Search for the cell housing the specified text and yield its [X, Y] center coordinate. 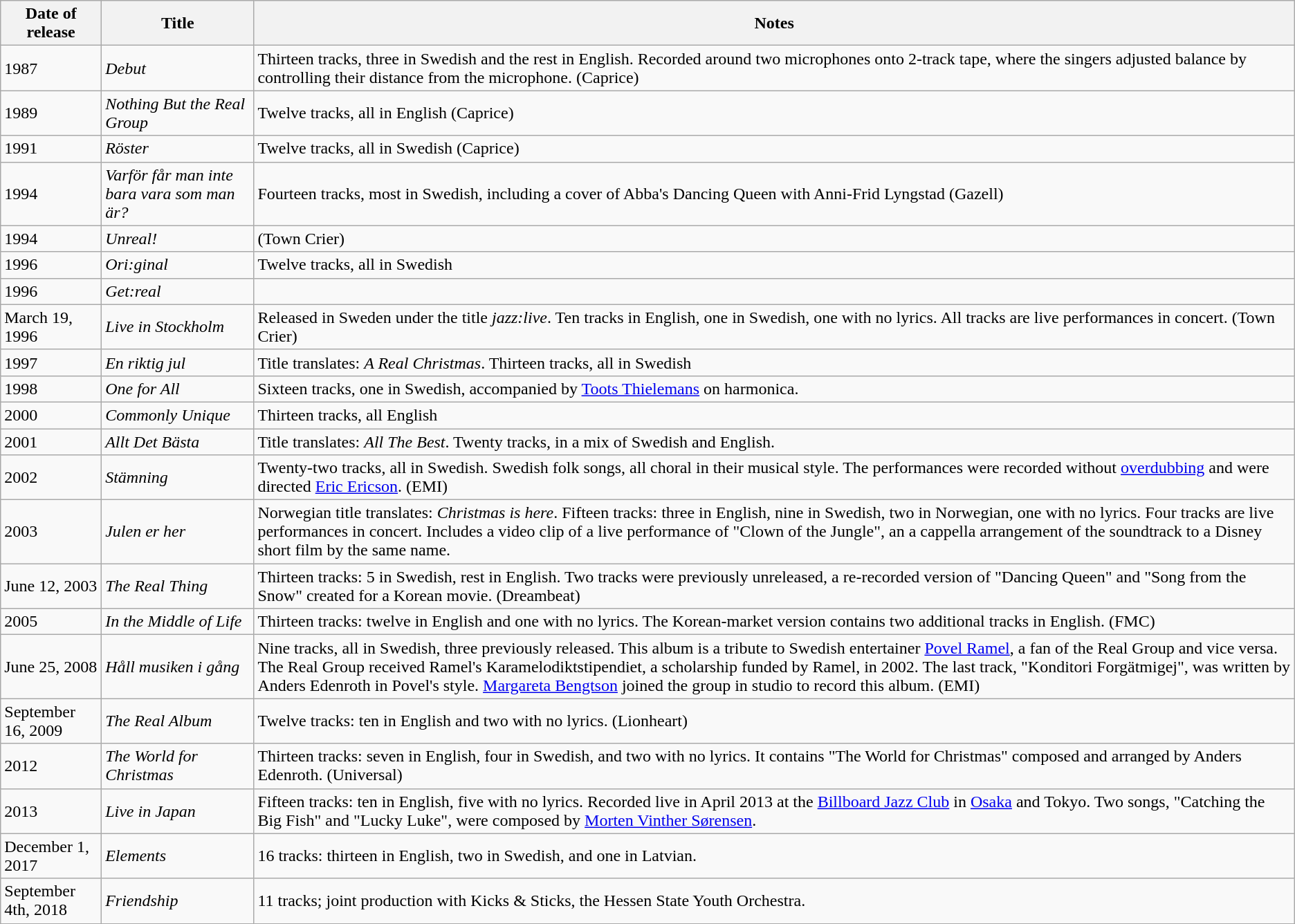
Live in Japan [178, 811]
One for All [178, 389]
Twelve tracks, all in Swedish (Caprice) [774, 149]
The Real Album [178, 721]
11 tracks; joint production with Kicks & Sticks, the Hessen State Youth Orchestra. [774, 900]
2012 [51, 766]
June 12, 2003 [51, 586]
2002 [51, 477]
2001 [51, 442]
Debut [178, 68]
Varför får man inte bara vara som man är? [178, 194]
Stämning [178, 477]
Nothing But the Real Group [178, 113]
En riktig jul [178, 362]
In the Middle of Life [178, 622]
September 4th, 2018 [51, 900]
Unreal! [178, 239]
Title translates: A Real Christmas. Thirteen tracks, all in Swedish [774, 362]
Ori:ginal [178, 265]
The Real Thing [178, 586]
1991 [51, 149]
Notes [774, 24]
1997 [51, 362]
The World for Christmas [178, 766]
Get:real [178, 291]
Elements [178, 856]
Twelve tracks, all in English (Caprice) [774, 113]
Live in Stockholm [178, 326]
June 25, 2008 [51, 667]
2013 [51, 811]
1987 [51, 68]
Thirteen tracks, all English [774, 415]
March 19, 1996 [51, 326]
Julen er her [178, 532]
2003 [51, 532]
Title translates: All The Best. Twenty tracks, in a mix of Swedish and English. [774, 442]
Håll musiken i gång [178, 667]
Friendship [178, 900]
Röster [178, 149]
Thirteen tracks: twelve in English and one with no lyrics. The Korean-market version contains two additional tracks in English. (FMC) [774, 622]
Sixteen tracks, one in Swedish, accompanied by Toots Thielemans on harmonica. [774, 389]
2005 [51, 622]
1998 [51, 389]
16 tracks: thirteen in English, two in Swedish, and one in Latvian. [774, 856]
Twelve tracks: ten in English and two with no lyrics. (Lionheart) [774, 721]
2000 [51, 415]
Commonly Unique [178, 415]
1989 [51, 113]
Allt Det Bästa [178, 442]
December 1, 2017 [51, 856]
September 16, 2009 [51, 721]
Fourteen tracks, most in Swedish, including a cover of Abba's Dancing Queen with Anni-Frid Lyngstad (Gazell) [774, 194]
Twelve tracks, all in Swedish [774, 265]
Date of release [51, 24]
(Town Crier) [774, 239]
Title [178, 24]
